Search for the cell housing the specified text and yield its (x, y) center coordinate. 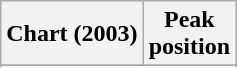
Peakposition (189, 34)
Chart (2003) (72, 34)
